Return (X, Y) of the center of cell containing provided text 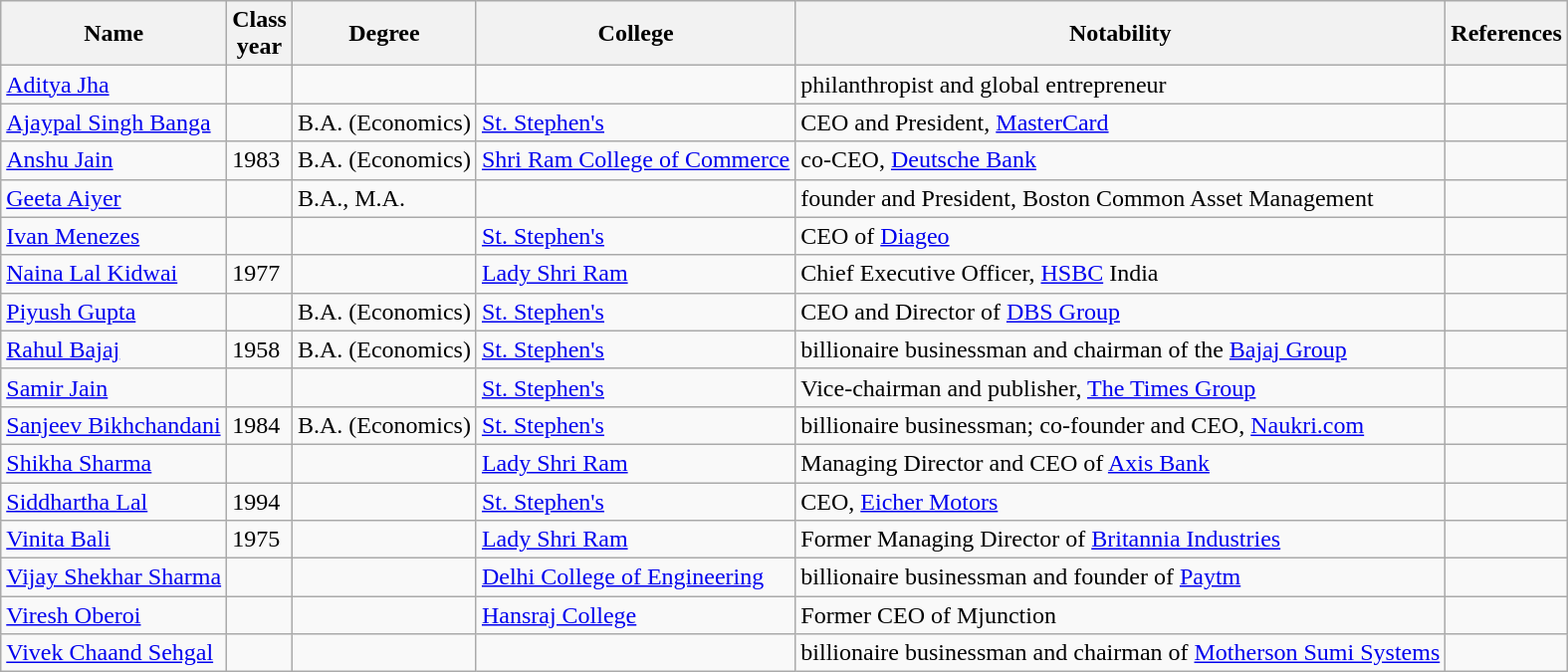
founder and President, Boston Common Asset Management (1121, 198)
Classyear (260, 34)
billionaire businessman and founder of Paytm (1121, 577)
References (1507, 34)
1958 (260, 349)
Ivan Menezes (113, 236)
Siddhartha Lal (113, 501)
Geeta Aiyer (113, 198)
Chief Executive Officer, HSBC India (1121, 274)
Vijay Shekhar Sharma (113, 577)
billionaire businessman and chairman of Motherson Sumi Systems (1121, 653)
billionaire businessman and chairman of the Bajaj Group (1121, 349)
Vivek Chaand Sehgal (113, 653)
Viresh Oberoi (113, 615)
CEO of Diageo (1121, 236)
Rahul Bajaj (113, 349)
1994 (260, 501)
Former CEO of Mjunction (1121, 615)
billionaire businessman; co-founder and CEO, Naukri.com (1121, 425)
CEO and President, MasterCard (1121, 122)
Anshu Jain (113, 160)
CEO, Eicher Motors (1121, 501)
Name (113, 34)
Samir Jain (113, 387)
1984 (260, 425)
Delhi College of Engineering (635, 577)
Naina Lal Kidwai (113, 274)
CEO and Director of DBS Group (1121, 312)
Hansraj College (635, 615)
Former Managing Director of Britannia Industries (1121, 540)
Managing Director and CEO of Axis Bank (1121, 463)
Notability (1121, 34)
Sanjeev Bikhchandani (113, 425)
Shikha Sharma (113, 463)
1983 (260, 160)
1977 (260, 274)
Vinita Bali (113, 540)
1975 (260, 540)
Shri Ram College of Commerce (635, 160)
Ajaypal Singh Banga (113, 122)
Vice-chairman and publisher, The Times Group (1121, 387)
philanthropist and global entrepreneur (1121, 85)
College (635, 34)
Piyush Gupta (113, 312)
co-CEO, Deutsche Bank (1121, 160)
Degree (384, 34)
B.A., M.A. (384, 198)
Aditya Jha (113, 85)
